Find where the given text appears and provide that cell's center as [x, y] coordinate. 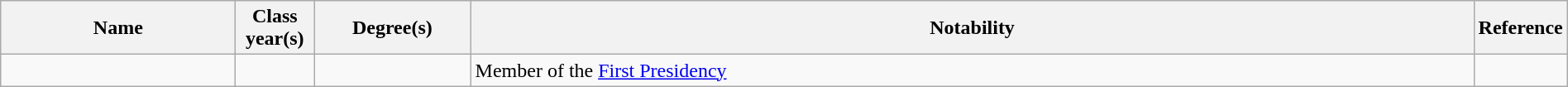
Name [118, 28]
Degree(s) [392, 28]
Reference [1520, 28]
Class year(s) [275, 28]
Notability [973, 28]
Member of the First Presidency [973, 70]
